Provide the [X, Y] coordinate of the cell's center where the given text is located.  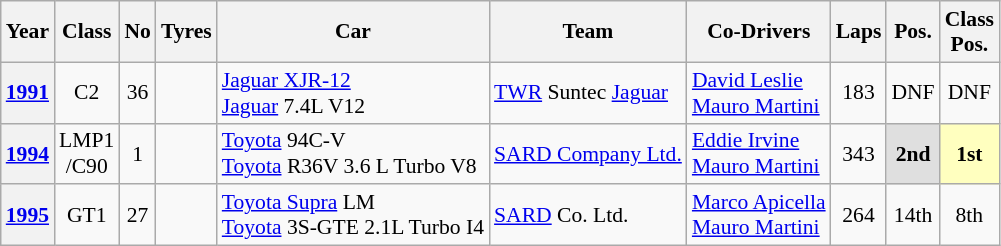
1995 [28, 216]
27 [138, 216]
Car [353, 32]
1994 [28, 154]
Tyres [186, 32]
1991 [28, 92]
Co-Drivers [759, 32]
ClassPos. [970, 32]
Pos. [912, 32]
Toyota 94C-VToyota R36V 3.6 L Turbo V8 [353, 154]
GT1 [86, 216]
Class [86, 32]
343 [859, 154]
36 [138, 92]
Laps [859, 32]
Eddie Irvine Mauro Martini [759, 154]
183 [859, 92]
1 [138, 154]
SARD Co. Ltd. [588, 216]
8th [970, 216]
Year [28, 32]
No [138, 32]
Team [588, 32]
Toyota Supra LMToyota 3S-GTE 2.1L Turbo I4 [353, 216]
David Leslie Mauro Martini [759, 92]
2nd [912, 154]
C2 [86, 92]
Marco Apicella Mauro Martini [759, 216]
TWR Suntec Jaguar [588, 92]
14th [912, 216]
SARD Company Ltd. [588, 154]
Jaguar XJR-12Jaguar 7.4L V12 [353, 92]
LMP1/C90 [86, 154]
1st [970, 154]
264 [859, 216]
